Extract the [X, Y] coordinate from the center of the cell holding the provided text.  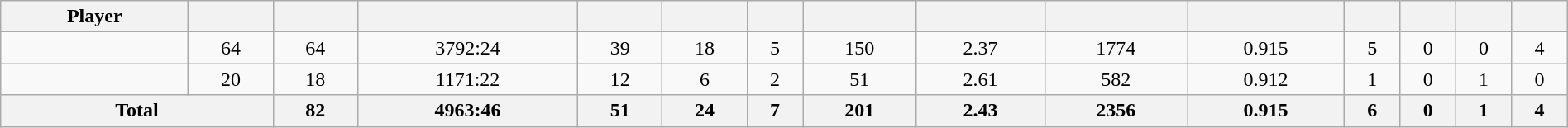
12 [619, 79]
4963:46 [467, 111]
582 [1116, 79]
2.61 [981, 79]
1774 [1116, 48]
2.43 [981, 111]
7 [774, 111]
201 [860, 111]
Player [94, 17]
2356 [1116, 111]
24 [705, 111]
2.37 [981, 48]
2 [774, 79]
Total [137, 111]
3792:24 [467, 48]
0.912 [1266, 79]
39 [619, 48]
20 [231, 79]
150 [860, 48]
82 [315, 111]
1171:22 [467, 79]
